Detect which cell encompasses the target text, then output its [X, Y] center coordinate. 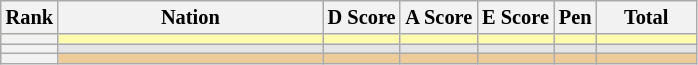
D Score [362, 17]
A Score [438, 17]
E Score [516, 17]
Nation [190, 17]
Rank [30, 17]
Total [646, 17]
Pen [576, 17]
